Locate the cell with the specified text and output its [X, Y] center coordinate. 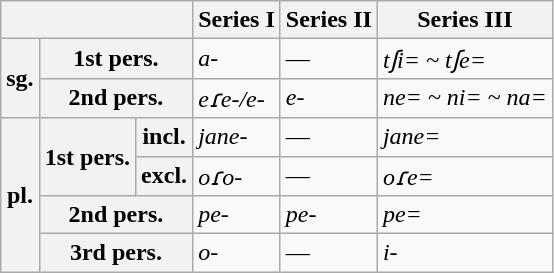
i- [464, 253]
Series II [328, 20]
pe= [464, 215]
e- [328, 98]
oɾo- [237, 176]
ne= ~ ni= ~ na= [464, 98]
jane- [237, 137]
Series III [464, 20]
a- [237, 59]
excl. [164, 176]
3rd pers. [116, 253]
eɾe-/e- [237, 98]
incl. [164, 137]
pl. [20, 195]
tʃi= ~ tʃe= [464, 59]
oɾe= [464, 176]
o- [237, 253]
sg. [20, 78]
Series I [237, 20]
jane= [464, 137]
